Capture the cell that displays the provided text and extract its [X, Y] central coordinate. 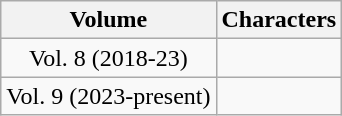
Volume [108, 20]
Vol. 9 (2023-present) [108, 96]
Vol. 8 (2018-23) [108, 58]
Characters [279, 20]
